Extract the (x, y) coordinate from the center of the cell holding the provided text.  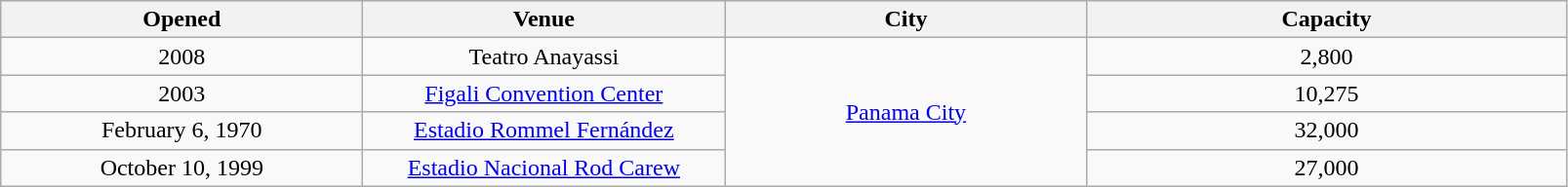
City (905, 19)
Panama City (905, 112)
February 6, 1970 (181, 131)
2008 (181, 56)
27,000 (1327, 168)
32,000 (1327, 131)
Opened (181, 19)
Estadio Rommel Fernández (544, 131)
10,275 (1327, 93)
Venue (544, 19)
Teatro Anayassi (544, 56)
2003 (181, 93)
Figali Convention Center (544, 93)
Capacity (1327, 19)
2,800 (1327, 56)
October 10, 1999 (181, 168)
Estadio Nacional Rod Carew (544, 168)
